Locate the cell with the specified text and output its [X, Y] center coordinate. 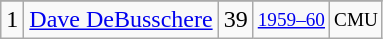
CMU [356, 20]
Dave DeBusschere [121, 20]
1959–60 [291, 20]
39 [236, 20]
1 [12, 20]
